Search for the cell housing the specified text and yield its [X, Y] center coordinate. 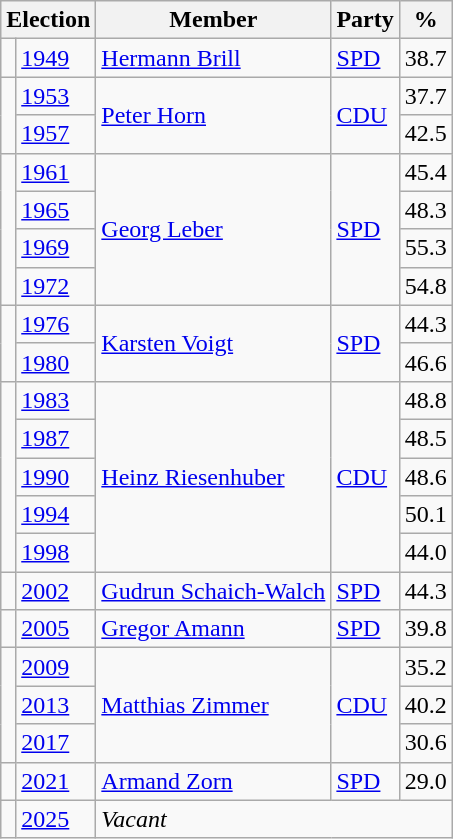
1949 [56, 58]
48.3 [426, 210]
Election [48, 20]
29.0 [426, 781]
Gregor Amann [214, 629]
1990 [56, 477]
38.7 [426, 58]
Karsten Voigt [214, 343]
1983 [56, 400]
Vacant [274, 819]
Matthias Zimmer [214, 705]
55.3 [426, 248]
1976 [56, 324]
Member [214, 20]
46.6 [426, 362]
42.5 [426, 134]
44.0 [426, 553]
Hermann Brill [214, 58]
2005 [56, 629]
48.8 [426, 400]
Armand Zorn [214, 781]
Georg Leber [214, 229]
2009 [56, 667]
1972 [56, 286]
54.8 [426, 286]
1961 [56, 172]
45.4 [426, 172]
1987 [56, 438]
2021 [56, 781]
1953 [56, 96]
1965 [56, 210]
2002 [56, 591]
Heinz Riesenhuber [214, 476]
37.7 [426, 96]
40.2 [426, 705]
50.1 [426, 515]
30.6 [426, 743]
48.5 [426, 438]
Peter Horn [214, 115]
Party [365, 20]
1998 [56, 553]
% [426, 20]
2013 [56, 705]
1957 [56, 134]
39.8 [426, 629]
2017 [56, 743]
2025 [56, 819]
Gudrun Schaich-Walch [214, 591]
35.2 [426, 667]
1994 [56, 515]
1969 [56, 248]
1980 [56, 362]
48.6 [426, 477]
